Scan for the cell matching the given text and deliver its (X, Y) coordinate at center. 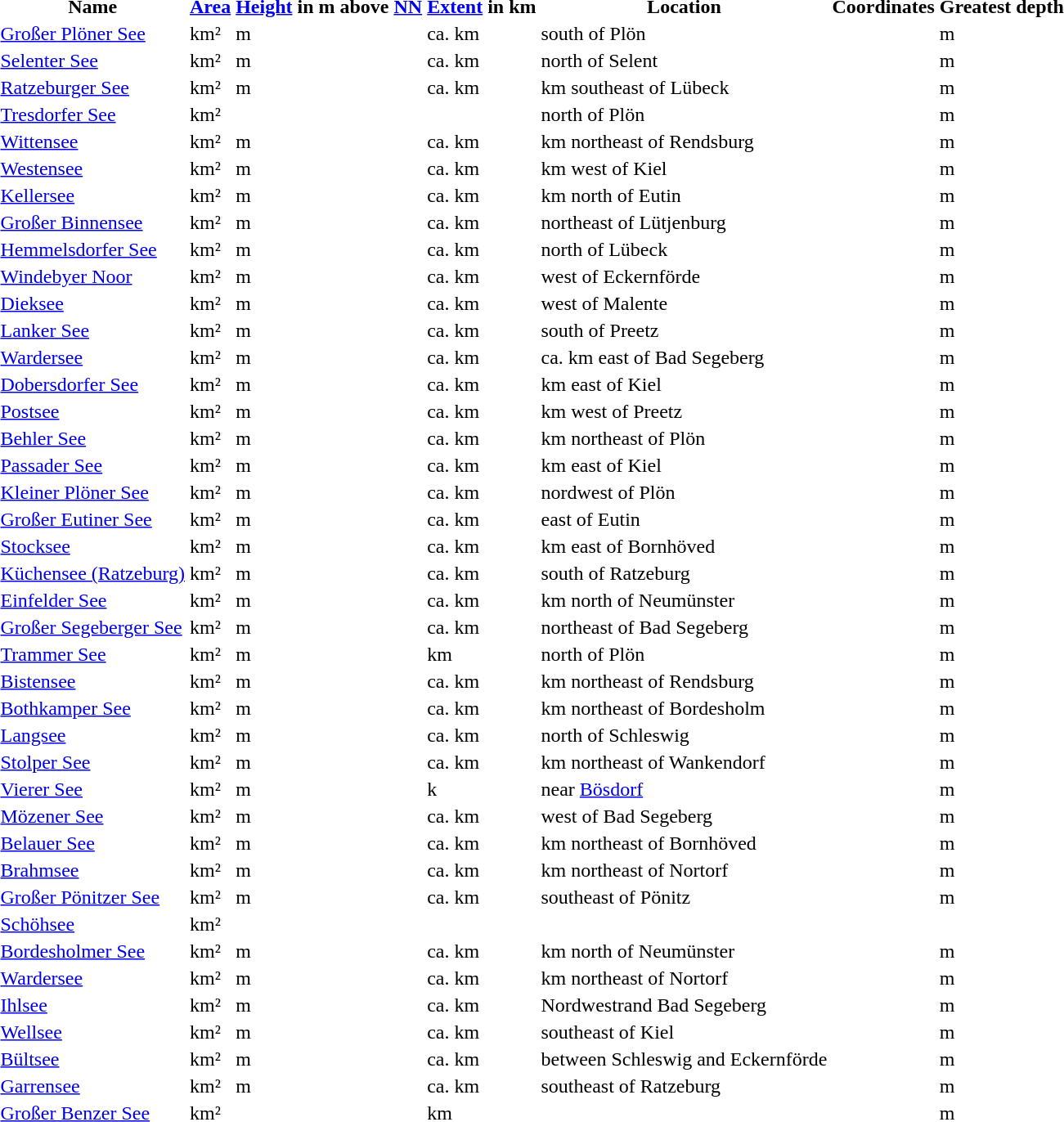
south of Preetz (684, 330)
between Schleswig and Eckernförde (684, 1059)
km (482, 654)
km northeast of Bordesholm (684, 708)
southeast of Kiel (684, 1032)
west of Bad Segeberg (684, 816)
km north of Eutin (684, 195)
km southeast of Lübeck (684, 88)
near Bösdorf (684, 789)
northeast of Lütjenburg (684, 222)
west of Eckernförde (684, 276)
west of Malente (684, 303)
south of Ratzeburg (684, 573)
south of Plön (684, 34)
southeast of Pönitz (684, 897)
km northeast of Plön (684, 438)
southeast of Ratzeburg (684, 1086)
northeast of Bad Segeberg (684, 627)
km northeast of Bornhöved (684, 843)
north of Lübeck (684, 249)
km west of Preetz (684, 411)
north of Selent (684, 61)
nordwest of Plön (684, 492)
k (482, 789)
north of Schleswig (684, 735)
km west of Kiel (684, 168)
km northeast of Wankendorf (684, 762)
Nordwestrand Bad Segeberg (684, 1005)
km east of Bornhöved (684, 546)
ca. km east of Bad Segeberg (684, 357)
east of Eutin (684, 519)
